Locate the cell with the specified text and output its (X, Y) center coordinate. 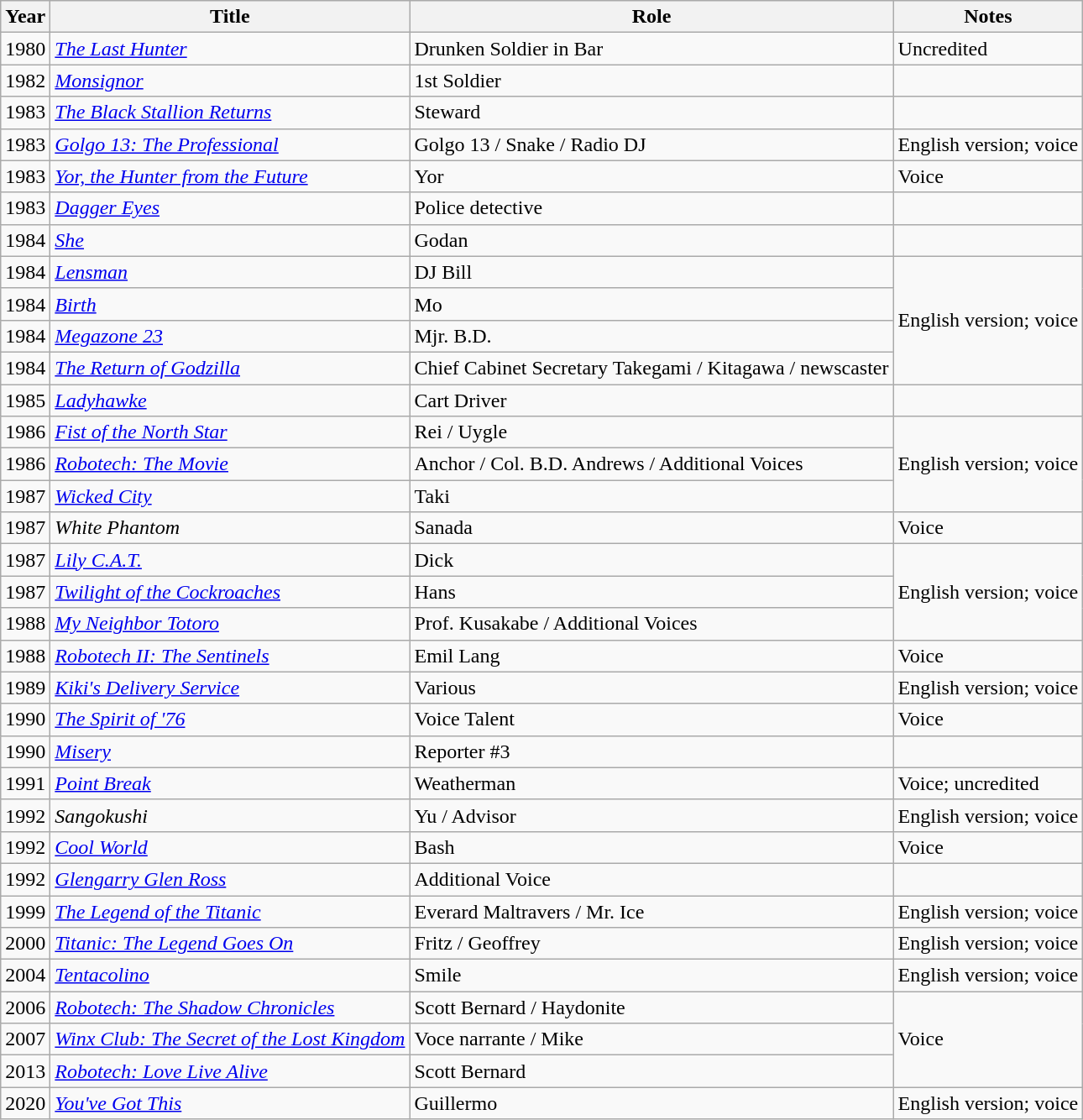
The Legend of the Titanic (230, 911)
Cool World (230, 847)
Reporter #3 (651, 751)
Robotech: The Movie (230, 464)
2004 (25, 976)
1985 (25, 400)
Winx Club: The Secret of the Lost Kingdom (230, 1039)
Yor, the Hunter from the Future (230, 176)
DJ Bill (651, 272)
Robotech: Love Live Alive (230, 1071)
2020 (25, 1103)
The Last Hunter (230, 49)
Additional Voice (651, 879)
My Neighbor Totoro (230, 624)
Lensman (230, 272)
Various (651, 688)
Lily C.A.T. (230, 560)
Megazone 23 (230, 336)
Mjr. B.D. (651, 336)
Titanic: The Legend Goes On (230, 944)
Sangokushi (230, 815)
Title (230, 17)
1999 (25, 911)
1982 (25, 81)
Wicked City (230, 496)
Anchor / Col. B.D. Andrews / Additional Voices (651, 464)
Dagger Eyes (230, 208)
Yor (651, 176)
Weatherman (651, 783)
The Spirit of '76 (230, 720)
2006 (25, 1007)
Police detective (651, 208)
2000 (25, 944)
Bash (651, 847)
Ladyhawke (230, 400)
Scott Bernard / Haydonite (651, 1007)
2013 (25, 1071)
Point Break (230, 783)
Smile (651, 976)
Godan (651, 240)
Taki (651, 496)
Everard Maltravers / Mr. Ice (651, 911)
Drunken Soldier in Bar (651, 49)
Voce narrante / Mike (651, 1039)
Kiki's Delivery Service (230, 688)
You've Got This (230, 1103)
The Black Stallion Returns (230, 113)
Role (651, 17)
Sanada (651, 528)
Misery (230, 751)
Scott Bernard (651, 1071)
2007 (25, 1039)
1989 (25, 688)
Golgo 13 / Snake / Radio DJ (651, 144)
Voice Talent (651, 720)
Prof. Kusakabe / Additional Voices (651, 624)
Twilight of the Cockroaches (230, 592)
Emil Lang (651, 656)
Cart Driver (651, 400)
The Return of Godzilla (230, 368)
Year (25, 17)
Tentacolino (230, 976)
She (230, 240)
1980 (25, 49)
Mo (651, 304)
Fist of the North Star (230, 432)
Birth (230, 304)
Robotech: The Shadow Chronicles (230, 1007)
Steward (651, 113)
Dick (651, 560)
1st Soldier (651, 81)
Voice; uncredited (988, 783)
Chief Cabinet Secretary Takegami / Kitagawa / newscaster (651, 368)
Golgo 13: The Professional (230, 144)
Hans (651, 592)
Glengarry Glen Ross (230, 879)
Yu / Advisor (651, 815)
Monsignor (230, 81)
1991 (25, 783)
Notes (988, 17)
White Phantom (230, 528)
Uncredited (988, 49)
Robotech II: The Sentinels (230, 656)
Fritz / Geoffrey (651, 944)
Guillermo (651, 1103)
Rei / Uygle (651, 432)
